Find where the given text appears and provide that cell's center as (X, Y) coordinate. 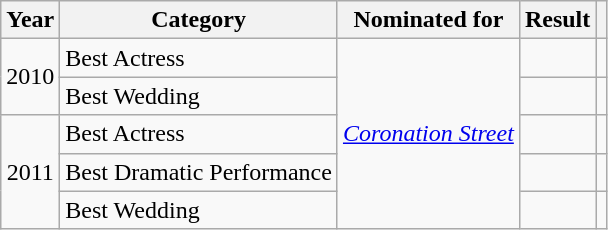
Year (30, 20)
2011 (30, 172)
Nominated for (428, 20)
2010 (30, 77)
Coronation Street (428, 134)
Category (199, 20)
Best Dramatic Performance (199, 172)
Result (557, 20)
